Extract the (X, Y) coordinate from the center of the cell holding the provided text.  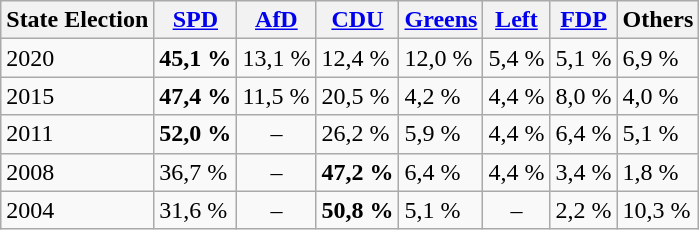
47,4 % (196, 96)
12,4 % (358, 58)
10,3 % (658, 210)
12,0 % (441, 58)
26,2 % (358, 134)
20,5 % (358, 96)
2020 (78, 58)
8,0 % (584, 96)
4,2 % (441, 96)
2008 (78, 172)
36,7 % (196, 172)
6,9 % (658, 58)
Left (516, 20)
State Election (78, 20)
AfD (276, 20)
5,9 % (441, 134)
31,6 % (196, 210)
47,2 % (358, 172)
2015 (78, 96)
2004 (78, 210)
2011 (78, 134)
FDP (584, 20)
SPD (196, 20)
Greens (441, 20)
5,4 % (516, 58)
Others (658, 20)
50,8 % (358, 210)
13,1 % (276, 58)
4,0 % (658, 96)
2,2 % (584, 210)
11,5 % (276, 96)
1,8 % (658, 172)
52,0 % (196, 134)
CDU (358, 20)
3,4 % (584, 172)
45,1 % (196, 58)
